Pinpoint the cell where the given text exists, returning its (x, y) midpoint coordinate. 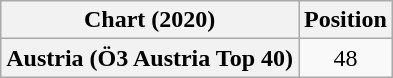
48 (346, 58)
Position (346, 20)
Chart (2020) (150, 20)
Austria (Ö3 Austria Top 40) (150, 58)
